Locate the cell with the specified text and output its [x, y] center coordinate. 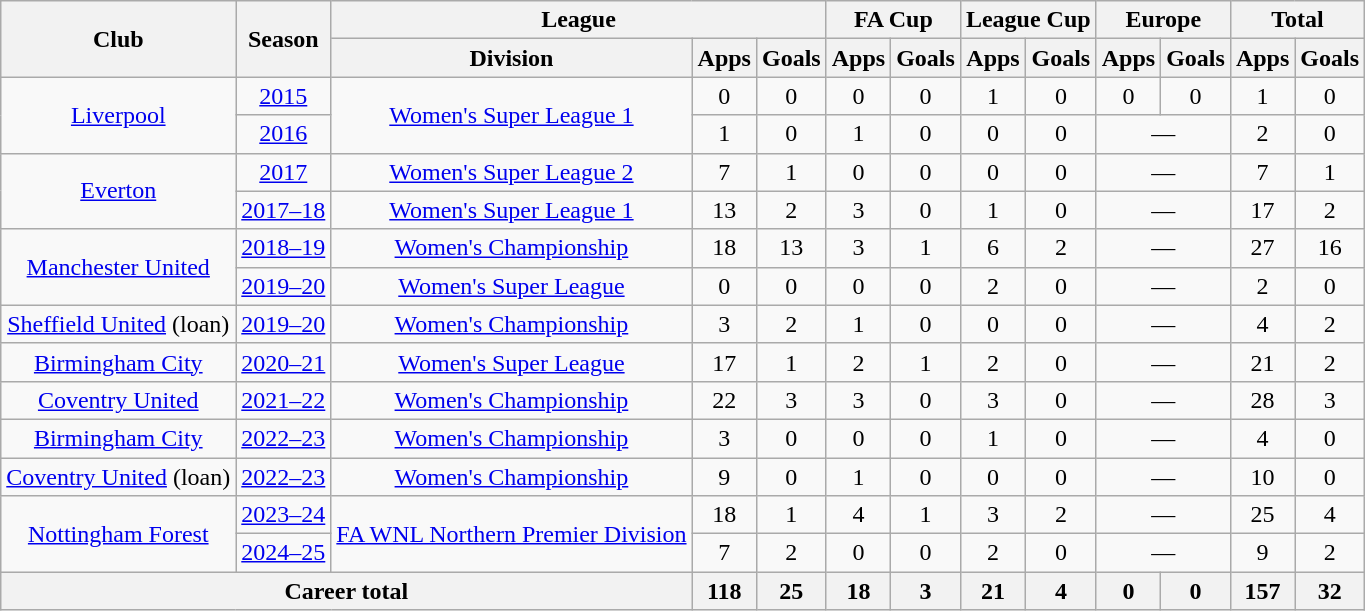
10 [1262, 477]
FA WNL Northern Premier Division [512, 534]
Total [1297, 20]
2024–25 [284, 553]
2021–22 [284, 400]
Women's Super League 2 [512, 172]
Division [512, 58]
Club [118, 39]
Liverpool [118, 115]
16 [1330, 248]
22 [724, 400]
2023–24 [284, 515]
2020–21 [284, 362]
Nottingham Forest [118, 534]
Career total [346, 591]
Manchester United [118, 267]
Season [284, 39]
FA Cup [893, 20]
Everton [118, 191]
28 [1262, 400]
157 [1262, 591]
Coventry United [118, 400]
Europe [1163, 20]
League Cup [1028, 20]
6 [992, 248]
2016 [284, 134]
2018–19 [284, 248]
2017–18 [284, 210]
2015 [284, 96]
32 [1330, 591]
2017 [284, 172]
118 [724, 591]
Sheffield United (loan) [118, 324]
League [578, 20]
Coventry United (loan) [118, 477]
27 [1262, 248]
